Provide the (X, Y) coordinate of the cell's center where the given text is located.  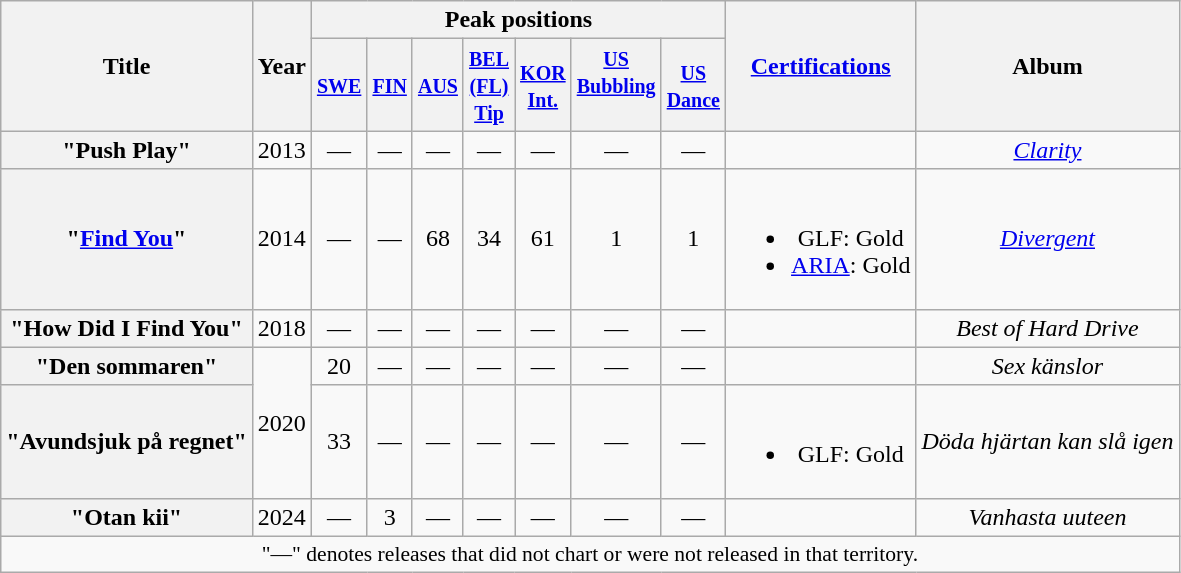
"Avundsjuk på regnet" (127, 442)
20 (339, 366)
"How Did I Find You" (127, 328)
2020 (282, 422)
GLF: GoldARIA: Gold (821, 239)
"Find You" (127, 239)
Vanhasta uuteen (1048, 517)
Clarity (1048, 150)
SWE (339, 85)
2013 (282, 150)
34 (488, 239)
KORInt. (544, 85)
"Push Play" (127, 150)
Certifications (821, 66)
68 (438, 239)
US Bubbling (616, 85)
Year (282, 66)
Title (127, 66)
Divergent (1048, 239)
GLF: Gold (821, 442)
"Otan kii" (127, 517)
Best of Hard Drive (1048, 328)
Döda hjärtan kan slå igen (1048, 442)
3 (390, 517)
AUS (438, 85)
2024 (282, 517)
2014 (282, 239)
Sex känslor (1048, 366)
BEL(FL) Tip (488, 85)
Peak positions (518, 20)
FIN (390, 85)
33 (339, 442)
2018 (282, 328)
Album (1048, 66)
61 (544, 239)
"Den sommaren" (127, 366)
"—" denotes releases that did not chart or were not released in that territory. (590, 554)
USDance (693, 85)
